Search for the cell housing the specified text and yield its (x, y) center coordinate. 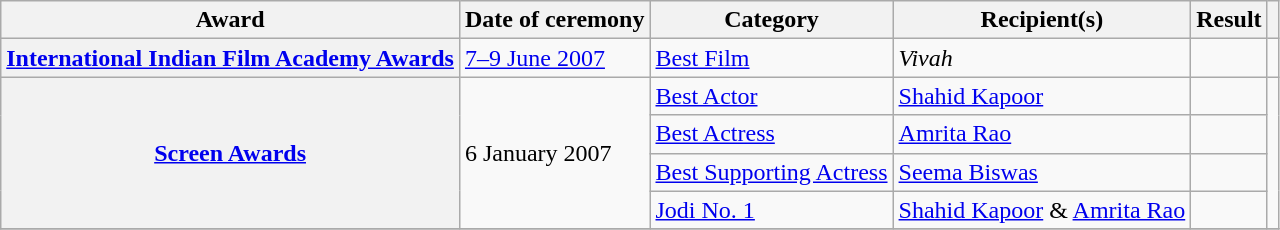
Screen Awards (230, 153)
Result (1229, 20)
International Indian Film Academy Awards (230, 58)
Seema Biswas (1042, 172)
Date of ceremony (554, 20)
Best Actress (772, 134)
Award (230, 20)
Amrita Rao (1042, 134)
Shahid Kapoor & Amrita Rao (1042, 210)
Shahid Kapoor (1042, 96)
Recipient(s) (1042, 20)
7–9 June 2007 (554, 58)
Vivah (1042, 58)
6 January 2007 (554, 153)
Jodi No. 1 (772, 210)
Best Supporting Actress (772, 172)
Best Actor (772, 96)
Best Film (772, 58)
Category (772, 20)
